Scan for the cell matching the given text and deliver its [X, Y] coordinate at center. 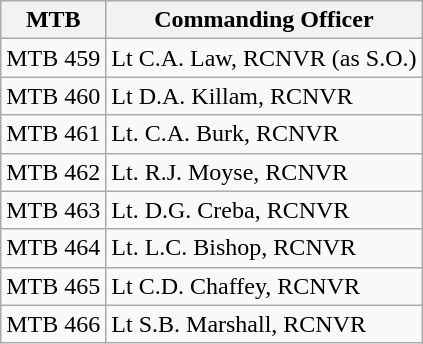
Lt. D.G. Creba, RCNVR [264, 210]
Lt. R.J. Moyse, RCNVR [264, 172]
Lt D.A. Killam, RCNVR [264, 96]
MTB 465 [54, 286]
MTB 461 [54, 134]
Lt. L.C. Bishop, RCNVR [264, 248]
Commanding Officer [264, 20]
MTB [54, 20]
MTB 464 [54, 248]
MTB 462 [54, 172]
Lt C.A. Law, RCNVR (as S.O.) [264, 58]
MTB 459 [54, 58]
MTB 463 [54, 210]
MTB 466 [54, 324]
Lt C.D. Chaffey, RCNVR [264, 286]
Lt S.B. Marshall, RCNVR [264, 324]
Lt. C.A. Burk, RCNVR [264, 134]
MTB 460 [54, 96]
